Detect which cell encompasses the target text, then output its [x, y] center coordinate. 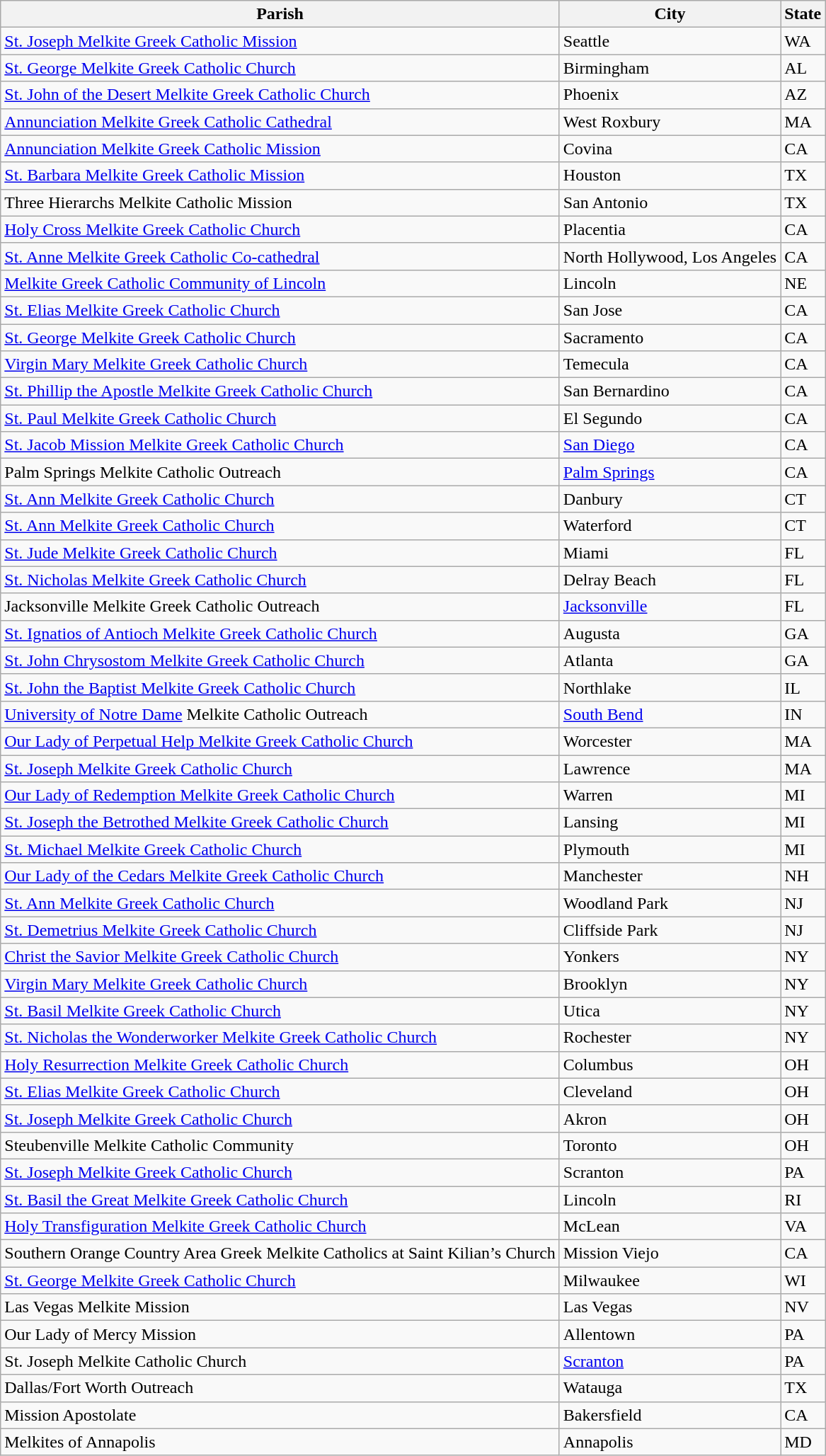
Utica [670, 1011]
St. Michael Melkite Greek Catholic Church [280, 849]
San Bernardino [670, 391]
St. Paul Melkite Greek Catholic Church [280, 418]
NH [803, 876]
Three Hierarchs Melkite Catholic Mission [280, 202]
San Antonio [670, 202]
IN [803, 714]
St. Joseph Melkite Greek Catholic Mission [280, 41]
South Bend [670, 714]
WI [803, 1280]
Cleveland [670, 1091]
Holy Resurrection Melkite Greek Catholic Church [280, 1065]
Melkites of Annapolis [280, 1442]
Dallas/Fort Worth Outreach [280, 1388]
AZ [803, 95]
Rochester [670, 1038]
St. John of the Desert Melkite Greek Catholic Church [280, 95]
Covina [670, 149]
St. Anne Melkite Greek Catholic Co-cathedral [280, 256]
Worcester [670, 741]
St. Ignatios of Antioch Melkite Greek Catholic Church [280, 634]
St. Nicholas the Wonderworker Melkite Greek Catholic Church [280, 1038]
St. Jacob Mission Melkite Greek Catholic Church [280, 445]
St. Basil Melkite Greek Catholic Church [280, 1011]
Our Lady of Mercy Mission [280, 1334]
Yonkers [670, 957]
AL [803, 68]
Steubenville Melkite Catholic Community [280, 1145]
Plymouth [670, 849]
Woodland Park [670, 903]
St. Basil the Great Melkite Greek Catholic Church [280, 1200]
Holy Transfiguration Melkite Greek Catholic Church [280, 1227]
St. Barbara Melkite Greek Catholic Mission [280, 176]
St. Joseph the Betrothed Melkite Greek Catholic Church [280, 822]
Mission Viejo [670, 1254]
Our Lady of Perpetual Help Melkite Greek Catholic Church [280, 741]
Sacramento [670, 338]
Las Vegas Melkite Mission [280, 1307]
NE [803, 283]
Allentown [670, 1334]
St. John the Baptist Melkite Greek Catholic Church [280, 687]
Temecula [670, 365]
Akron [670, 1118]
Bakersfield [670, 1415]
University of Notre Dame Melkite Catholic Outreach [280, 714]
West Roxbury [670, 122]
Manchester [670, 876]
Las Vegas [670, 1307]
Warren [670, 796]
Annunciation Melkite Greek Catholic Cathedral [280, 122]
VA [803, 1227]
Mission Apostolate [280, 1415]
St. Phillip the Apostle Melkite Greek Catholic Church [280, 391]
St. Demetrius Melkite Greek Catholic Church [280, 930]
Watauga [670, 1388]
Annapolis [670, 1442]
Columbus [670, 1065]
Northlake [670, 687]
Parish [280, 14]
Our Lady of the Cedars Melkite Greek Catholic Church [280, 876]
Lawrence [670, 768]
Annunciation Melkite Greek Catholic Mission [280, 149]
MD [803, 1442]
St. Joseph Melkite Catholic Church [280, 1361]
Southern Orange Country Area Greek Melkite Catholics at Saint Kilian’s Church [280, 1254]
Lansing [670, 822]
Augusta [670, 634]
San Diego [670, 445]
Danbury [670, 499]
Miami [670, 553]
Jacksonville [670, 607]
Waterford [670, 526]
Placentia [670, 229]
State [803, 14]
San Jose [670, 310]
Holy Cross Melkite Greek Catholic Church [280, 229]
McLean [670, 1227]
IL [803, 687]
Palm Springs Melkite Catholic Outreach [280, 472]
Atlanta [670, 660]
Birmingham [670, 68]
NV [803, 1307]
Christ the Savior Melkite Greek Catholic Church [280, 957]
Phoenix [670, 95]
St. Nicholas Melkite Greek Catholic Church [280, 580]
Cliffside Park [670, 930]
El Segundo [670, 418]
Houston [670, 176]
Delray Beach [670, 580]
St. Jude Melkite Greek Catholic Church [280, 553]
North Hollywood, Los Angeles [670, 256]
Milwaukee [670, 1280]
Toronto [670, 1145]
Palm Springs [670, 472]
Seattle [670, 41]
Jacksonville Melkite Greek Catholic Outreach [280, 607]
St. John Chrysostom Melkite Greek Catholic Church [280, 660]
Melkite Greek Catholic Community of Lincoln [280, 283]
City [670, 14]
Our Lady of Redemption Melkite Greek Catholic Church [280, 796]
WA [803, 41]
RI [803, 1200]
Brooklyn [670, 984]
